Provide the (x, y) coordinate of the cell's center where the given text is located.  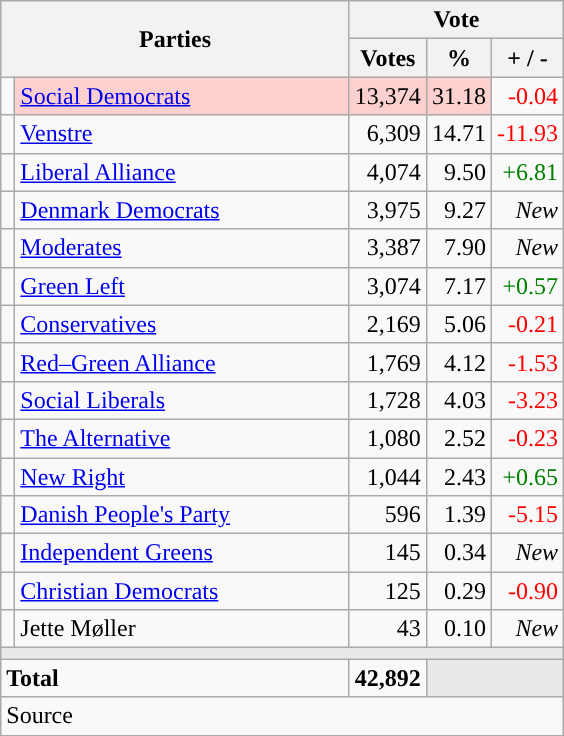
Green Left (182, 286)
1,080 (388, 438)
-1.53 (527, 362)
9.27 (458, 210)
4,074 (388, 172)
Independent Greens (182, 553)
1,044 (388, 477)
145 (388, 553)
Social Liberals (182, 400)
Danish People's Party (182, 515)
14.71 (458, 134)
43 (388, 629)
2,169 (388, 324)
4.12 (458, 362)
6,309 (388, 134)
Votes (388, 58)
7.90 (458, 248)
3,074 (388, 286)
+6.81 (527, 172)
596 (388, 515)
% (458, 58)
-0.04 (527, 96)
7.17 (458, 286)
Vote (456, 20)
The Alternative (182, 438)
9.50 (458, 172)
Liberal Alliance (182, 172)
+0.65 (527, 477)
2.52 (458, 438)
0.29 (458, 591)
-0.23 (527, 438)
-11.93 (527, 134)
2.43 (458, 477)
42,892 (388, 678)
3,975 (388, 210)
Moderates (182, 248)
Christian Democrats (182, 591)
Venstre (182, 134)
Red–Green Alliance (182, 362)
3,387 (388, 248)
Conservatives (182, 324)
Total (176, 678)
0.34 (458, 553)
Parties (176, 39)
-0.90 (527, 591)
-0.21 (527, 324)
+0.57 (527, 286)
1,728 (388, 400)
+ / - (527, 58)
5.06 (458, 324)
0.10 (458, 629)
Social Democrats (182, 96)
1.39 (458, 515)
Jette Møller (182, 629)
Source (282, 716)
1,769 (388, 362)
13,374 (388, 96)
31.18 (458, 96)
-3.23 (527, 400)
New Right (182, 477)
4.03 (458, 400)
-5.15 (527, 515)
Denmark Democrats (182, 210)
125 (388, 591)
